Determine the (X, Y) coordinate at the center of the cell enclosing the given text.  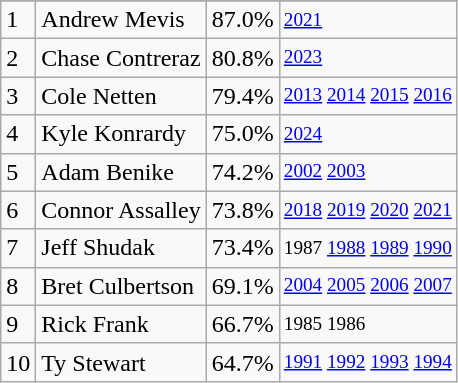
74.2% (242, 172)
4 (18, 134)
10 (18, 362)
73.8% (242, 210)
Jeff Shudak (121, 248)
1985 1986 (368, 324)
2004 2005 2006 2007 (368, 286)
Bret Culbertson (121, 286)
1 (18, 20)
Ty Stewart (121, 362)
2024 (368, 134)
2018 2019 2020 2021 (368, 210)
Adam Benike (121, 172)
1987 1988 1989 1990 (368, 248)
Andrew Mevis (121, 20)
5 (18, 172)
Kyle Konrardy (121, 134)
Chase Contreraz (121, 58)
1991 1992 1993 1994 (368, 362)
75.0% (242, 134)
7 (18, 248)
9 (18, 324)
6 (18, 210)
2013 2014 2015 2016 (368, 96)
80.8% (242, 58)
3 (18, 96)
Rick Frank (121, 324)
8 (18, 286)
Connor Assalley (121, 210)
73.4% (242, 248)
2023 (368, 58)
2021 (368, 20)
87.0% (242, 20)
69.1% (242, 286)
2 (18, 58)
64.7% (242, 362)
Cole Netten (121, 96)
66.7% (242, 324)
2002 2003 (368, 172)
79.4% (242, 96)
